Find where the given text appears and provide that cell's center as (X, Y) coordinate. 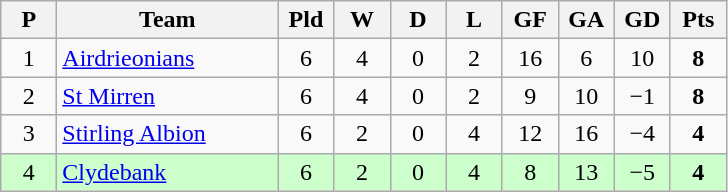
−4 (642, 134)
1 (29, 58)
GD (642, 20)
Pld (306, 20)
Pts (698, 20)
L (474, 20)
Airdrieonians (168, 58)
9 (530, 96)
Team (168, 20)
Clydebank (168, 172)
−5 (642, 172)
W (362, 20)
3 (29, 134)
Stirling Albion (168, 134)
13 (586, 172)
GA (586, 20)
12 (530, 134)
St Mirren (168, 96)
P (29, 20)
GF (530, 20)
−1 (642, 96)
D (418, 20)
